Extract the [x, y] coordinate from the center of the cell holding the provided text.  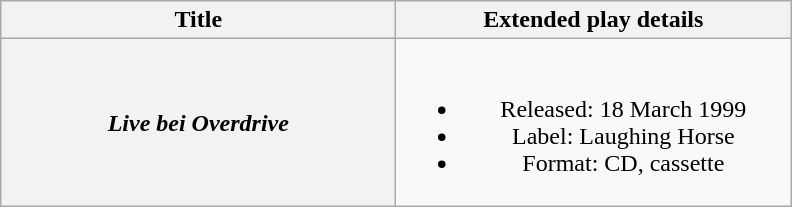
Released: 18 March 1999Label: Laughing HorseFormat: CD, cassette [594, 122]
Live bei Overdrive [198, 122]
Title [198, 20]
Extended play details [594, 20]
